Return (X, Y) of the center of cell containing provided text 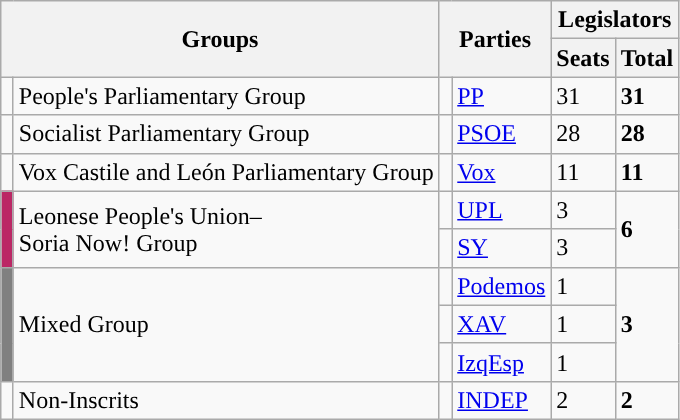
Non-Inscrits (226, 400)
Legislators (615, 20)
Socialist Parliamentary Group (226, 134)
Vox (502, 172)
6 (647, 229)
PSOE (502, 134)
People's Parliamentary Group (226, 96)
Seats (583, 58)
Podemos (502, 286)
PP (502, 96)
SY (502, 248)
Vox Castile and León Parliamentary Group (226, 172)
Groups (220, 39)
Mixed Group (226, 324)
UPL (502, 210)
XAV (502, 324)
Total (647, 58)
Parties (495, 39)
IzqEsp (502, 362)
Leonese People's Union–Soria Now! Group (226, 229)
INDEP (502, 400)
